Return the [x, y] coordinate for the center point of the cell that contains the specified text.  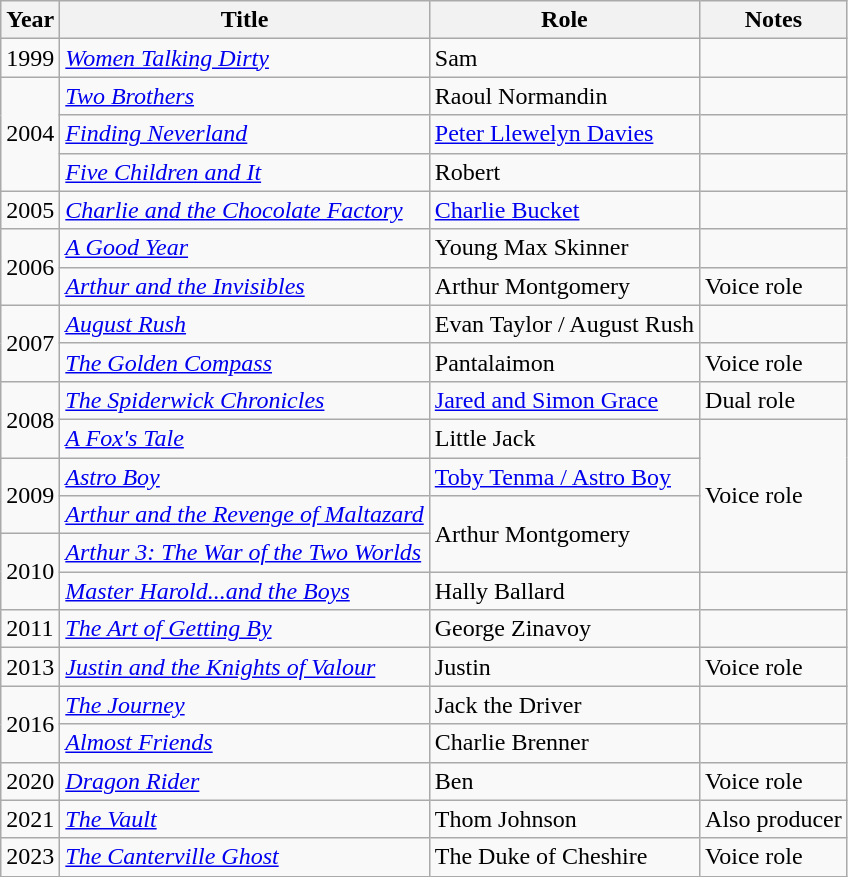
Raoul Normandin [564, 96]
Arthur and the Invisibles [244, 286]
Charlie and the Chocolate Factory [244, 210]
2004 [30, 134]
Arthur 3: The War of the Two Worlds [244, 553]
Little Jack [564, 438]
2009 [30, 496]
The Spiderwick Chronicles [244, 400]
A Fox's Tale [244, 438]
Peter Llewelyn Davies [564, 134]
1999 [30, 58]
Jack the Driver [564, 705]
Notes [774, 20]
Evan Taylor / August Rush [564, 324]
A Good Year [244, 248]
George Zinavoy [564, 629]
Toby Tenma / Astro Boy [564, 477]
Year [30, 20]
The Canterville Ghost [244, 857]
The Golden Compass [244, 362]
The Journey [244, 705]
Title [244, 20]
The Duke of Cheshire [564, 857]
Hally Ballard [564, 591]
Jared and Simon Grace [564, 400]
The Vault [244, 819]
Role [564, 20]
Dual role [774, 400]
2011 [30, 629]
Astro Boy [244, 477]
Master Harold...and the Boys [244, 591]
Justin [564, 667]
2006 [30, 267]
Sam [564, 58]
Thom Johnson [564, 819]
Arthur and the Revenge of Maltazard [244, 515]
2021 [30, 819]
2023 [30, 857]
Also producer [774, 819]
2008 [30, 419]
Finding Neverland [244, 134]
The Art of Getting By [244, 629]
Robert [564, 172]
Ben [564, 781]
2007 [30, 343]
Pantalaimon [564, 362]
Young Max Skinner [564, 248]
Almost Friends [244, 743]
2013 [30, 667]
Five Children and It [244, 172]
Charlie Brenner [564, 743]
Justin and the Knights of Valour [244, 667]
August Rush [244, 324]
Dragon Rider [244, 781]
2005 [30, 210]
2010 [30, 572]
Charlie Bucket [564, 210]
Two Brothers [244, 96]
2020 [30, 781]
Women Talking Dirty [244, 58]
2016 [30, 724]
